Scan for the cell matching the given text and deliver its (x, y) coordinate at center. 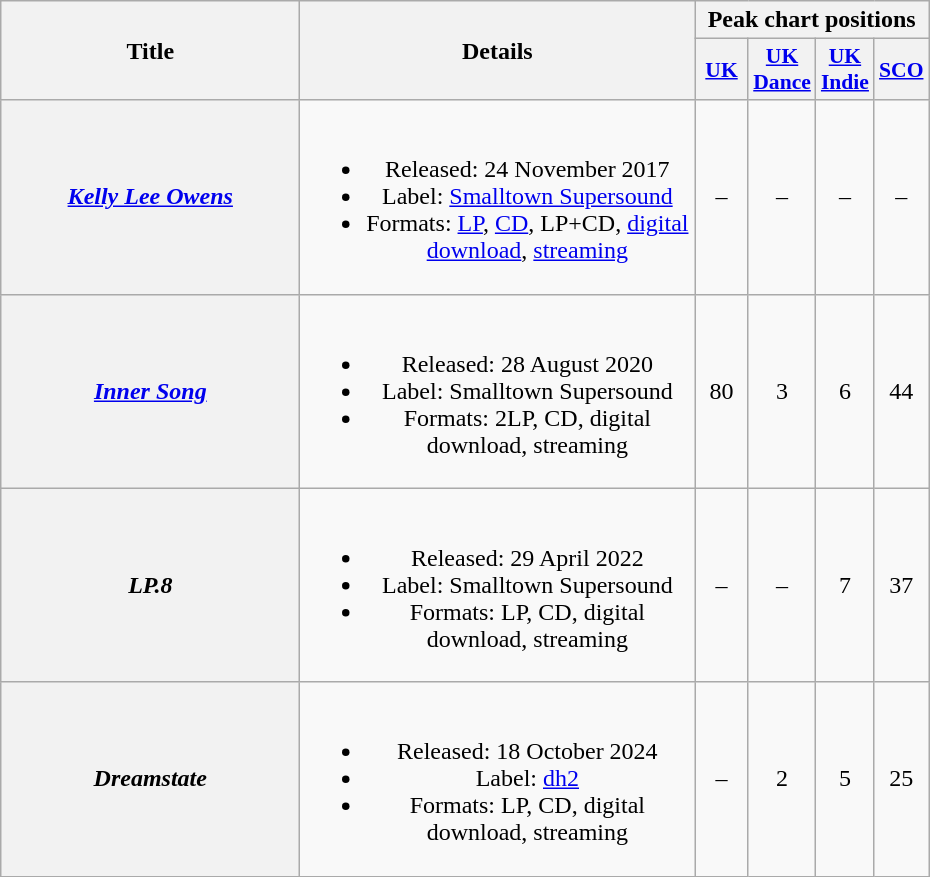
37 (902, 585)
2 (782, 779)
44 (902, 391)
Kelly Lee Owens (150, 197)
Dreamstate (150, 779)
6 (845, 391)
Peak chart positions (812, 20)
Released: 29 April 2022Label: Smalltown SupersoundFormats: LP, CD, digital download, streaming (498, 585)
UKIndie (845, 70)
UK (722, 70)
Details (498, 50)
Released: 28 August 2020Label: Smalltown SupersoundFormats: 2LP, CD, digital download, streaming (498, 391)
80 (722, 391)
Inner Song (150, 391)
5 (845, 779)
25 (902, 779)
UKDance (782, 70)
Title (150, 50)
SCO (902, 70)
LP.8 (150, 585)
Released: 24 November 2017Label: Smalltown SupersoundFormats: LP, CD, LP+CD, digital download, streaming (498, 197)
3 (782, 391)
Released: 18 October 2024Label: dh2Formats: LP, CD, digital download, streaming (498, 779)
7 (845, 585)
